Scan for the cell matching the given text and deliver its (X, Y) coordinate at center. 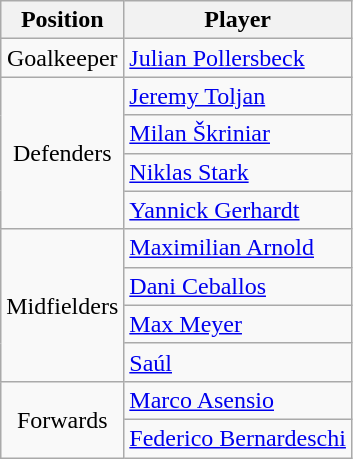
Niklas Stark (238, 172)
Maximilian Arnold (238, 248)
Jeremy Toljan (238, 96)
Midfielders (62, 305)
Defenders (62, 153)
Player (238, 20)
Dani Ceballos (238, 286)
Forwards (62, 419)
Position (62, 20)
Saúl (238, 362)
Goalkeeper (62, 58)
Julian Pollersbeck (238, 58)
Yannick Gerhardt (238, 210)
Federico Bernardeschi (238, 438)
Max Meyer (238, 324)
Milan Škriniar (238, 134)
Marco Asensio (238, 400)
